Scan for the cell matching the given text and deliver its [x, y] coordinate at center. 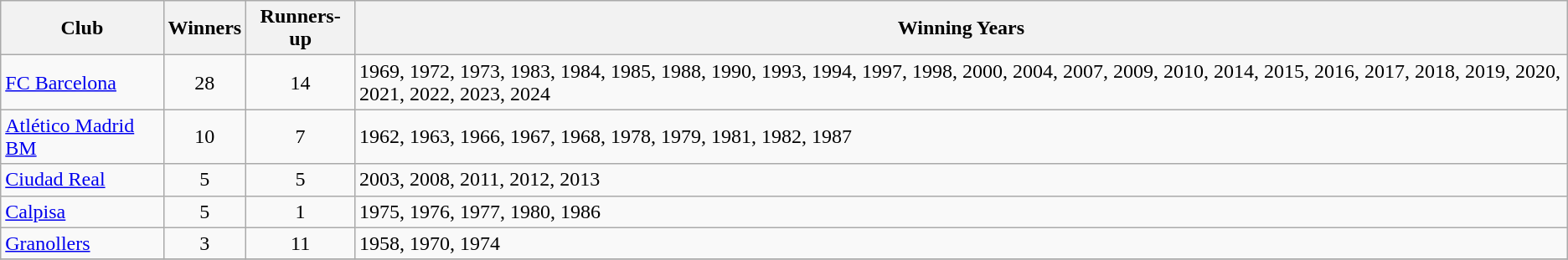
10 [204, 137]
Calpisa [82, 212]
3 [204, 243]
2003, 2008, 2011, 2012, 2013 [962, 180]
Runners-up [301, 28]
Winning Years [962, 28]
Granollers [82, 243]
Atlético Madrid BM [82, 137]
1958, 1970, 1974 [962, 243]
FC Barcelona [82, 82]
1962, 1963, 1966, 1967, 1968, 1978, 1979, 1981, 1982, 1987 [962, 137]
14 [301, 82]
Ciudad Real [82, 180]
28 [204, 82]
Winners [204, 28]
Club [82, 28]
1 [301, 212]
11 [301, 243]
1975, 1976, 1977, 1980, 1986 [962, 212]
7 [301, 137]
